Return the (x, y) coordinate for the center point of the cell that contains the specified text.  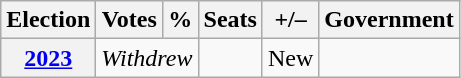
Election (48, 20)
Withdrew (147, 58)
Government (389, 20)
Seats (230, 20)
Votes (130, 20)
+/– (290, 20)
2023 (48, 58)
New (290, 58)
% (180, 20)
